Return the (x, y) coordinate for the center point of the cell that contains the specified text.  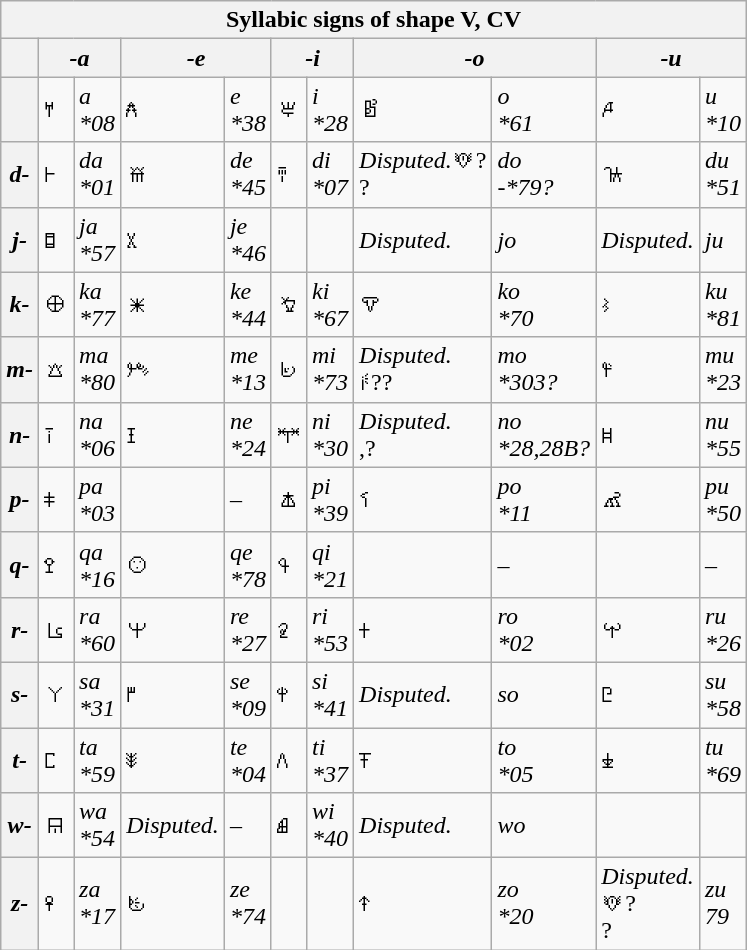
𐘗 (173, 434)
𐘏 (288, 564)
pi*39 (330, 500)
no*28,28B? (544, 434)
ka*77 (98, 304)
𐘭 (288, 630)
𐘈 (173, 694)
z- (20, 904)
𐘡 (173, 110)
𐘃 (173, 760)
𐘯 (648, 434)
𐘕 (648, 370)
te*04 (248, 760)
𐘿 (173, 564)
𐘎 (423, 904)
Syllabic signs of shape V, CV (374, 20)
𐘾 (56, 304)
𐘄 (423, 760)
ja*57 (98, 240)
s- (20, 694)
q- (20, 564)
ra*60 (98, 630)
qi*21 (330, 564)
𐘮 (56, 826)
ne*24 (248, 434)
𐘧 (173, 240)
su*58 (722, 694)
𐘞 (56, 694)
mo*303? (544, 370)
-o (475, 58)
pu*50 (722, 500)
to*05 (544, 760)
e*38 (248, 110)
t- (20, 760)
𐘋 (173, 370)
𐘲 (648, 694)
𐘌 (56, 564)
𐘻 (288, 370)
u*10 (722, 110)
d- (20, 174)
p- (20, 500)
ni*30 (330, 434)
𐘆 (288, 174)
pa*03 (98, 500)
ze*74 (248, 904)
wi*40 (330, 826)
𐘴 (56, 630)
𐘇 (56, 110)
mi*73 (330, 370)
𐘙 (173, 630)
zo*20 (544, 904)
jo (544, 240)
𐘀 (56, 174)
𐘝 (288, 434)
Disputed.𐙗?? (423, 370)
ki*67 (330, 304)
𐘥 (173, 304)
𐘳 (56, 760)
𐘂 (56, 500)
𐘺 (423, 304)
si*41 (330, 694)
da*01 (98, 174)
na*06 (98, 434)
ri*53 (330, 630)
ko*70 (544, 304)
ru*26 (722, 630)
𐘼 (173, 904)
𐘘 (648, 630)
𐘉 (648, 110)
ta*59 (98, 760)
ma*80 (98, 370)
𐘵 (423, 110)
ti*37 (330, 760)
-u (672, 58)
za*17 (98, 904)
do-*79? (544, 174)
𐘦 (173, 174)
𐙂 (648, 304)
m- (20, 370)
ke*44 (248, 304)
ro*02 (544, 630)
n- (20, 434)
ku*81 (722, 304)
𐘹 (648, 760)
nu*55 (722, 434)
re*27 (248, 630)
du*51 (722, 174)
𐘚 (288, 110)
𐘣 (288, 826)
-e (196, 58)
zu79 (722, 904)
w- (20, 826)
tu*69 (722, 760)
𐙁 (56, 370)
po*11 (544, 500)
a*08 (98, 110)
𐘸 (288, 304)
𐘠 (288, 760)
me*13 (248, 370)
mu*23 (722, 370)
𐘢 (288, 500)
Disputed.,? (423, 434)
ju (722, 240)
𐘫 (648, 500)
sa*31 (98, 694)
𐘍 (56, 904)
so (544, 694)
di*07 (330, 174)
j- (20, 240)
-i (312, 58)
wa*54 (98, 826)
qe*78 (248, 564)
𐘊 (423, 500)
o*61 (544, 110)
se*09 (248, 694)
𐘅 (56, 434)
k- (20, 304)
𐘬 (648, 174)
r- (20, 630)
i*28 (330, 110)
𐘁 (423, 630)
𐘱 (56, 240)
qa*16 (98, 564)
𐘤 (288, 694)
je*46 (248, 240)
wo (544, 826)
-a (79, 58)
de*45 (248, 174)
